Pinpoint the cell where the given text exists, returning its [x, y] midpoint coordinate. 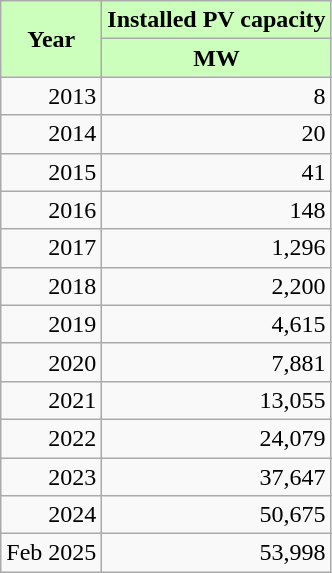
2022 [52, 438]
4,615 [216, 324]
8 [216, 96]
2,200 [216, 286]
20 [216, 134]
37,647 [216, 477]
Feb 2025 [52, 553]
13,055 [216, 400]
41 [216, 172]
2014 [52, 134]
2019 [52, 324]
2024 [52, 515]
24,079 [216, 438]
2015 [52, 172]
2016 [52, 210]
Installed PV capacity [216, 20]
Year [52, 39]
1,296 [216, 248]
2021 [52, 400]
53,998 [216, 553]
2013 [52, 96]
2023 [52, 477]
2018 [52, 286]
2020 [52, 362]
148 [216, 210]
MW [216, 58]
50,675 [216, 515]
2017 [52, 248]
7,881 [216, 362]
